Provide the [X, Y] coordinate of the cell's center where the given text is located.  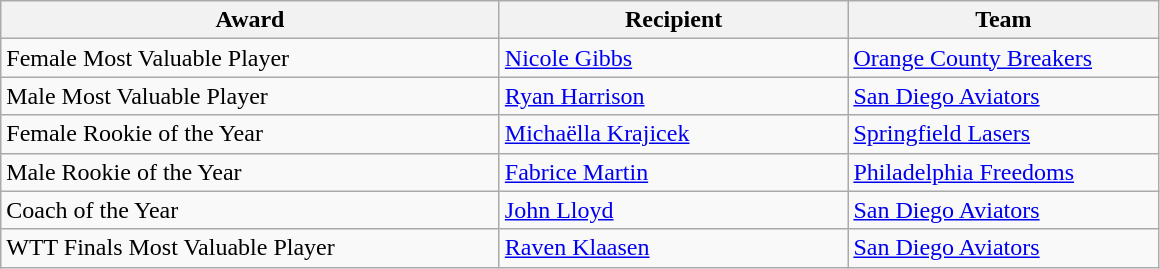
Springfield Lasers [1004, 134]
Orange County Breakers [1004, 58]
Coach of the Year [250, 210]
Female Rookie of the Year [250, 134]
Recipient [674, 20]
Michaëlla Krajicek [674, 134]
Philadelphia Freedoms [1004, 172]
Award [250, 20]
Raven Klaasen [674, 248]
WTT Finals Most Valuable Player [250, 248]
Team [1004, 20]
Ryan Harrison [674, 96]
Nicole Gibbs [674, 58]
John Lloyd [674, 210]
Female Most Valuable Player [250, 58]
Male Most Valuable Player [250, 96]
Male Rookie of the Year [250, 172]
Fabrice Martin [674, 172]
